Provide the (x, y) coordinate of the cell's center where the given text is located.  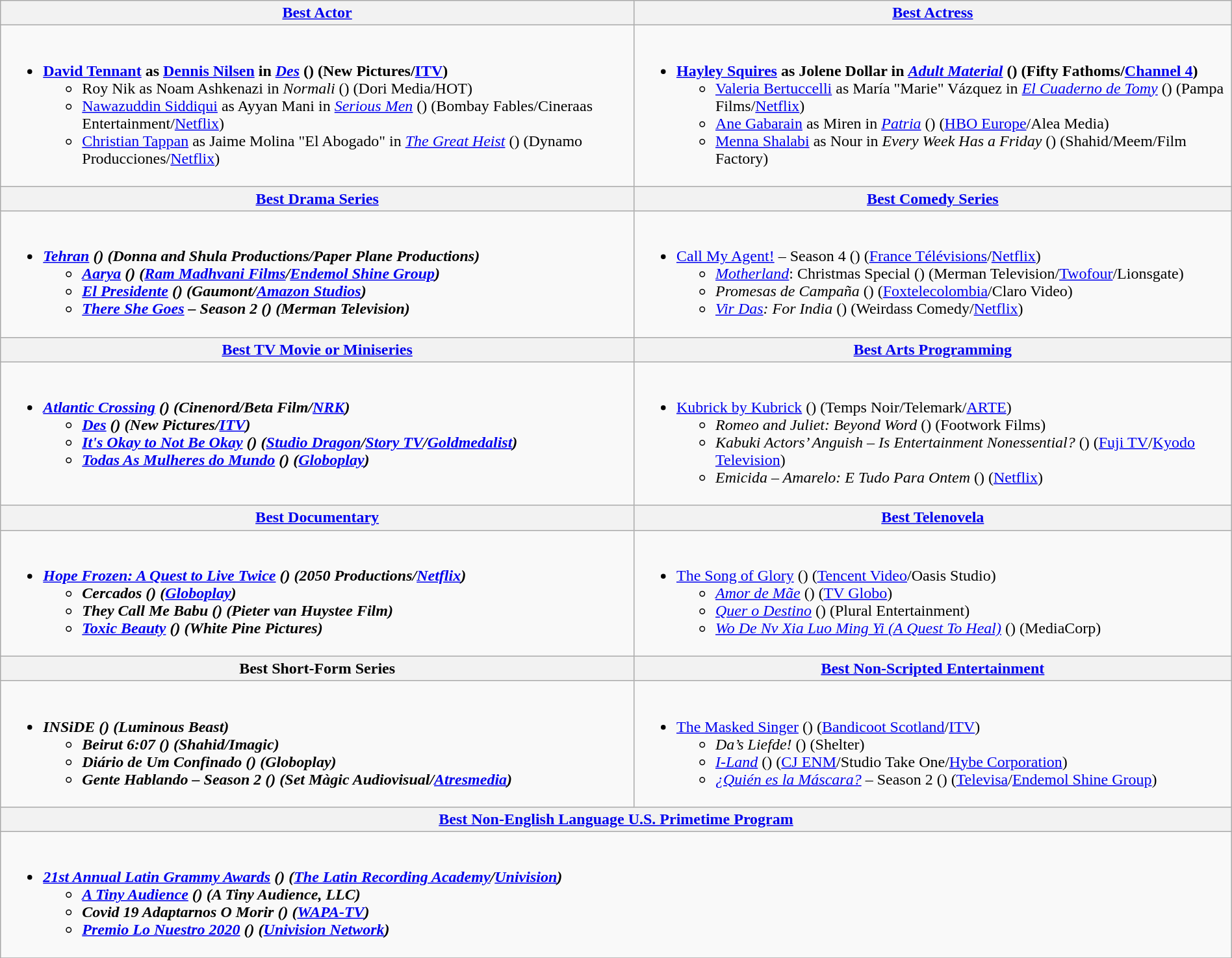
Best Non-Scripted Entertainment (932, 668)
Best Actress (932, 13)
Best Actor (317, 13)
Best Documentary (317, 518)
Best Non-English Language U.S. Primetime Program (616, 819)
Best Drama Series (317, 199)
Best Comedy Series (932, 199)
Best TV Movie or Miniseries (317, 349)
Best Telenovela (932, 518)
Best Short-Form Series (317, 668)
Best Arts Programming (932, 349)
